Provide the [x, y] coordinate of the cell's center where the given text is located.  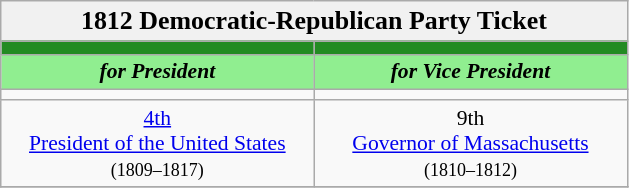
for Vice President [470, 72]
1812 Democratic-Republican Party Ticket [314, 21]
9thGovernor of Massachusetts(1810–1812) [470, 144]
for President [158, 72]
4thPresident of the United States(1809–1817) [158, 144]
